Capture the cell that displays the provided text and extract its [x, y] central coordinate. 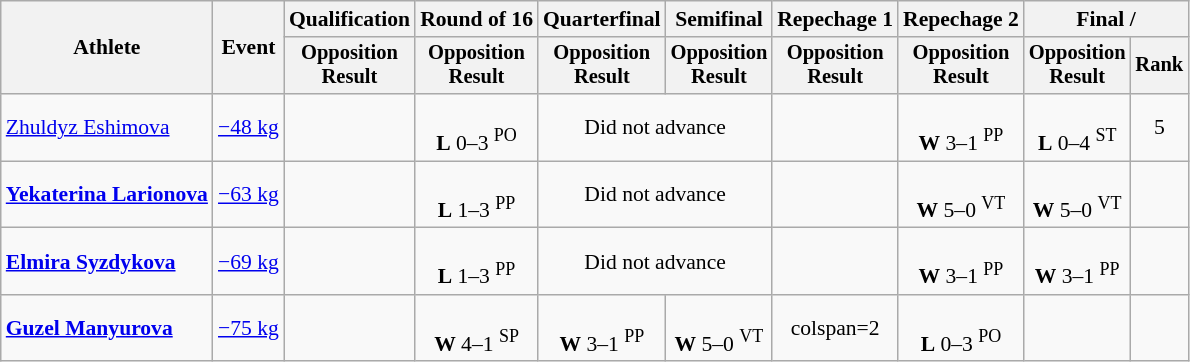
Repechage 2 [961, 19]
Qualification [350, 19]
5 [1159, 128]
Guzel Manyurova [107, 328]
L 0–4 ST [1078, 128]
−48 kg [248, 128]
colspan=2 [835, 328]
Event [248, 48]
W 4–1 SP [476, 328]
Quarterfinal [602, 19]
Round of 16 [476, 19]
Athlete [107, 48]
Final / [1106, 19]
−75 kg [248, 328]
Rank [1159, 66]
Yekaterina Larionova [107, 194]
Repechage 1 [835, 19]
Semifinal [720, 19]
−69 kg [248, 262]
Zhuldyz Eshimova [107, 128]
Elmira Syzdykova [107, 262]
−63 kg [248, 194]
